Provide the (x, y) coordinate of the cell's center where the given text is located.  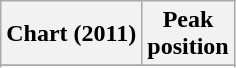
Chart (2011) (72, 34)
Peakposition (188, 34)
